Find where the given text appears and provide that cell's center as (x, y) coordinate. 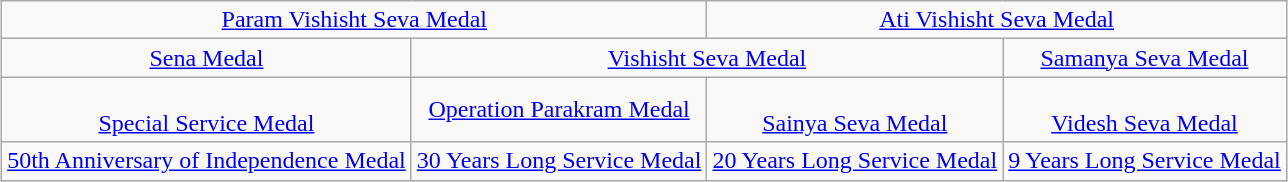
Ati Vishisht Seva Medal (996, 20)
Vishisht Seva Medal (706, 58)
Sainya Seva Medal (855, 110)
Param Vishisht Seva Medal (354, 20)
Special Service Medal (207, 110)
Operation Parakram Medal (559, 110)
30 Years Long Service Medal (559, 161)
50th Anniversary of Independence Medal (207, 161)
9 Years Long Service Medal (1145, 161)
Samanya Seva Medal (1145, 58)
Videsh Seva Medal (1145, 110)
20 Years Long Service Medal (855, 161)
Sena Medal (207, 58)
